Output the (x, y) coordinate of the center of the cell containing the given text.  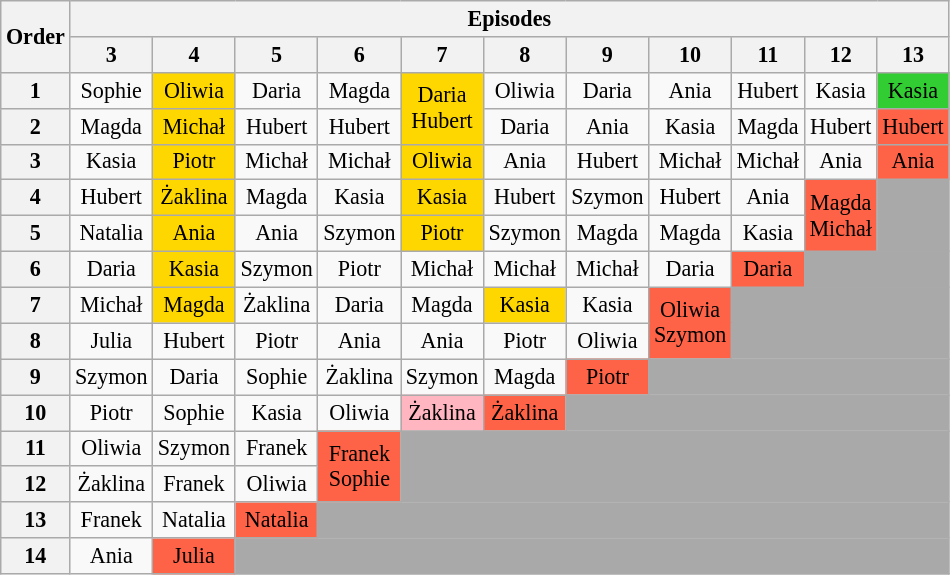
MagdaMichał (840, 216)
14 (36, 556)
DariaHubert (442, 108)
1 (36, 90)
FranekSophie (360, 466)
Order (36, 36)
2 (36, 126)
OliwiaSzymon (690, 323)
Episodes (510, 18)
